For the text-containing cell, return its midpoint in (x, y) coordinate format. 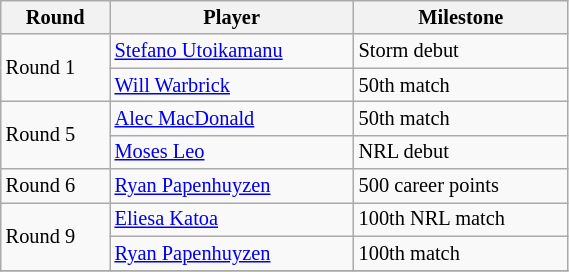
Stefano Utoikamanu (232, 51)
100th NRL match (461, 219)
Moses Leo (232, 152)
Round 6 (56, 186)
Round 1 (56, 68)
Will Warbrick (232, 85)
Eliesa Katoa (232, 219)
Milestone (461, 17)
500 career points (461, 186)
100th match (461, 253)
Storm debut (461, 51)
Player (232, 17)
Round 9 (56, 236)
Round 5 (56, 134)
Round (56, 17)
NRL debut (461, 152)
Alec MacDonald (232, 118)
